Pinpoint the cell where the given text exists, returning its [X, Y] midpoint coordinate. 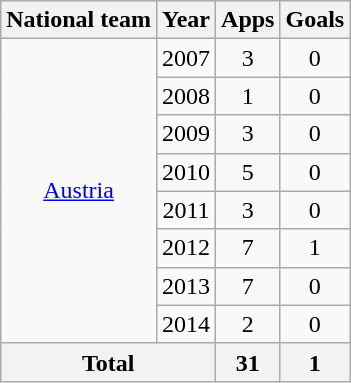
Year [186, 20]
2008 [186, 96]
Goals [315, 20]
National team [79, 20]
2012 [186, 248]
Austria [79, 191]
31 [248, 362]
2007 [186, 58]
Apps [248, 20]
2 [248, 324]
2009 [186, 134]
2013 [186, 286]
2014 [186, 324]
5 [248, 172]
2010 [186, 172]
Total [108, 362]
2011 [186, 210]
